Search for the cell housing the specified text and yield its [x, y] center coordinate. 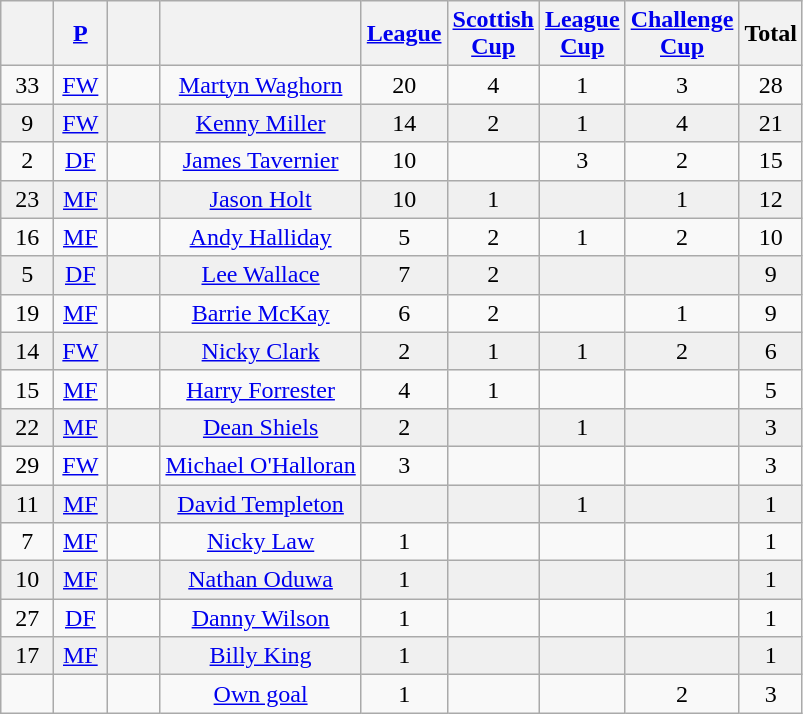
Nathan Oduwa [260, 580]
23 [28, 199]
League [404, 34]
19 [28, 313]
Kenny Miller [260, 123]
12 [771, 199]
Danny Wilson [260, 618]
22 [28, 427]
17 [28, 656]
Lee Wallace [260, 275]
20 [404, 85]
21 [771, 123]
James Tavernier [260, 161]
28 [771, 85]
16 [28, 237]
Billy King [260, 656]
Barrie McKay [260, 313]
Nicky Law [260, 542]
Michael O'Halloran [260, 465]
Harry Forrester [260, 389]
LeagueCup [582, 34]
Dean Shiels [260, 427]
Nicky Clark [260, 351]
P [80, 34]
Own goal [260, 694]
33 [28, 85]
29 [28, 465]
ChallengeCup [682, 34]
Martyn Waghorn [260, 85]
Andy Halliday [260, 237]
Jason Holt [260, 199]
27 [28, 618]
Total [771, 34]
ScottishCup [493, 34]
David Templeton [260, 503]
11 [28, 503]
